Identify which cell holds the provided text, then report its [x, y] central coordinate. 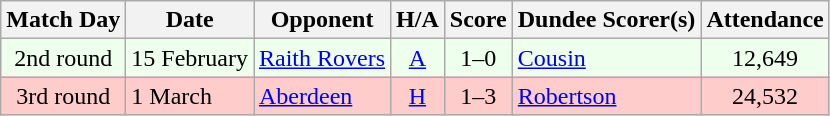
12,649 [765, 58]
H [418, 96]
Cousin [606, 58]
15 February [190, 58]
Raith Rovers [322, 58]
2nd round [64, 58]
1 March [190, 96]
Date [190, 20]
Dundee Scorer(s) [606, 20]
Match Day [64, 20]
Score [478, 20]
1–0 [478, 58]
Robertson [606, 96]
1–3 [478, 96]
Attendance [765, 20]
H/A [418, 20]
A [418, 58]
Opponent [322, 20]
24,532 [765, 96]
Aberdeen [322, 96]
3rd round [64, 96]
